Output the (X, Y) coordinate of the center of the cell containing the given text.  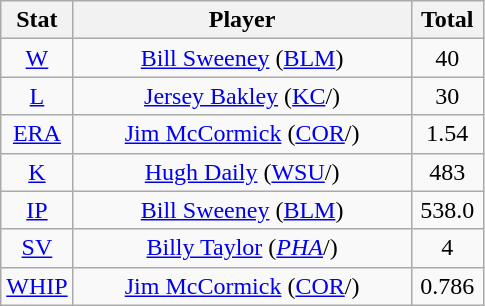
Stat (37, 20)
Jersey Bakley (KC/) (242, 96)
40 (447, 58)
IP (37, 210)
L (37, 96)
K (37, 172)
483 (447, 172)
30 (447, 96)
Billy Taylor (PHA/) (242, 248)
1.54 (447, 134)
0.786 (447, 286)
Total (447, 20)
Hugh Daily (WSU/) (242, 172)
538.0 (447, 210)
SV (37, 248)
Player (242, 20)
W (37, 58)
ERA (37, 134)
4 (447, 248)
WHIP (37, 286)
